Capture the cell that displays the provided text and extract its [x, y] central coordinate. 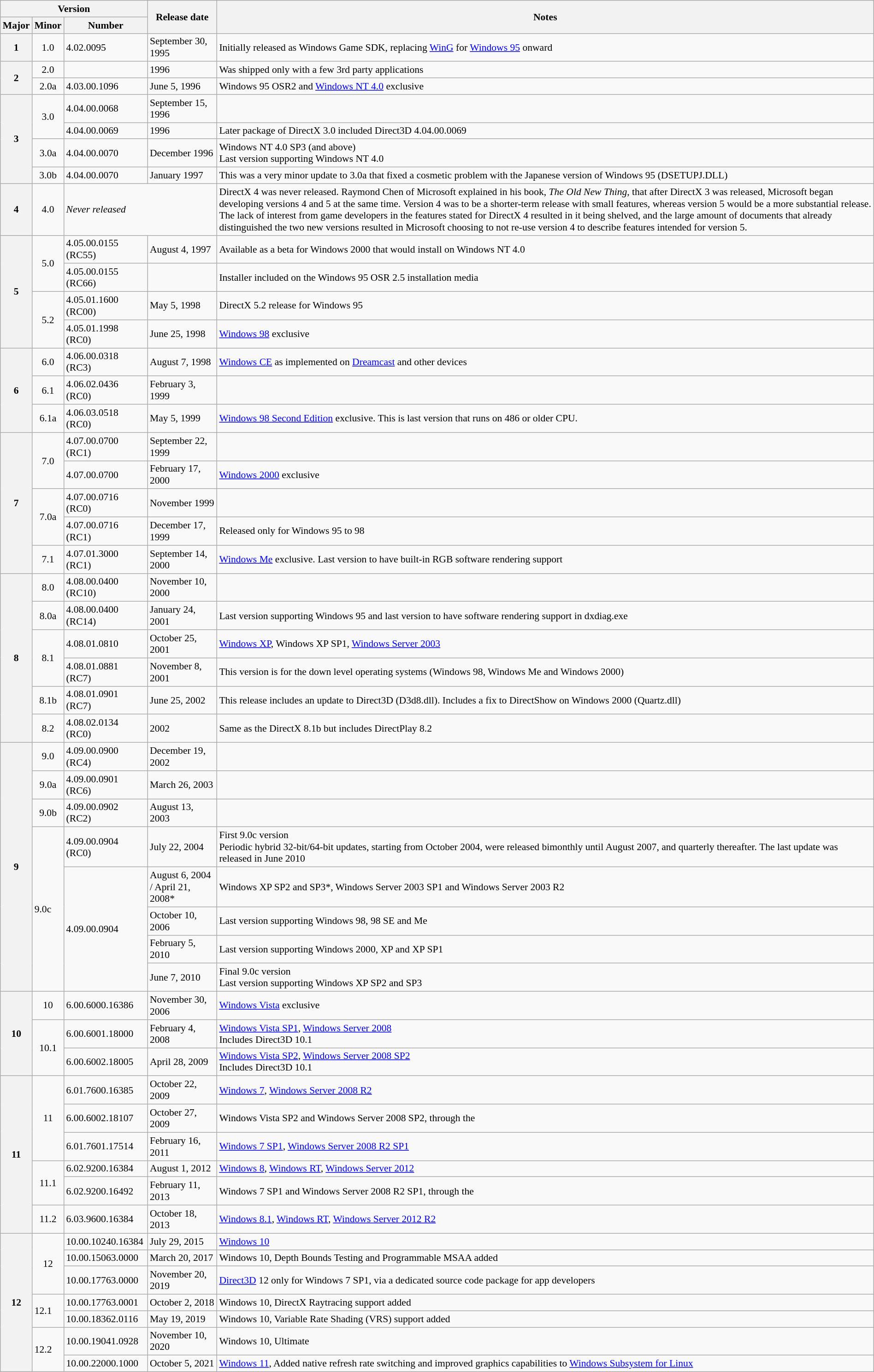
Released only for Windows 95 to 98 [545, 531]
4.06.03.0518 (RC0) [105, 419]
September 15, 1996 [182, 108]
Windows Vista exclusive [545, 1005]
Last version supporting Windows 2000, XP and XP SP1 [545, 949]
Windows 8.1, Windows RT, Windows Server 2012 R2 [545, 1219]
Never released [140, 209]
Windows 10, Variable Rate Shading (VRS) support added [545, 1319]
May 5, 1999 [182, 419]
6.01.7601.17514 [105, 1146]
Windows Vista SP2, Windows Server 2008 SP2Includes Direct3D 10.1 [545, 1061]
February 5, 2010 [182, 949]
6.00.6002.18107 [105, 1118]
8.1b [48, 700]
February 16, 2011 [182, 1146]
6.03.9600.16384 [105, 1219]
Windows NT 4.0 SP3 (and above)Last version supporting Windows NT 4.0 [545, 153]
November 10, 2000 [182, 587]
Windows XP, Windows XP SP1, Windows Server 2003 [545, 644]
4 [17, 209]
November 10, 2020 [182, 1341]
August 7, 1998 [182, 361]
4.07.00.0716 (RC0) [105, 503]
Windows 98 exclusive [545, 334]
6.00.6001.18000 [105, 1034]
December 17, 1999 [182, 531]
7 [17, 503]
June 25, 1998 [182, 334]
November 30, 2006 [182, 1005]
February 4, 2008 [182, 1034]
4.08.00.0400 (RC10) [105, 587]
Final 9.0c versionLast version supporting Windows XP SP2 and SP3 [545, 977]
Windows 10 [545, 1242]
August 4, 1997 [182, 249]
February 11, 2013 [182, 1191]
4.09.00.0901 (RC6) [105, 785]
May 19, 2019 [182, 1319]
4.05.00.0155 (RC55) [105, 249]
4.05.01.1998 (RC0) [105, 334]
Same as the DirectX 8.1b but includes DirectPlay 8.2 [545, 728]
Windows XP SP2 and SP3*, Windows Server 2003 SP1 and Windows Server 2003 R2 [545, 887]
9.0b [48, 812]
12.2 [48, 1349]
June 25, 2002 [182, 700]
September 22, 1999 [182, 446]
February 3, 1999 [182, 390]
6.1 [48, 390]
9.0c [48, 909]
5.0 [48, 263]
4.08.01.0810 [105, 644]
4.09.00.0904 (RC0) [105, 847]
December 1996 [182, 153]
Windows 7, Windows Server 2008 R2 [545, 1090]
6.0 [48, 361]
Release date [182, 17]
Windows 10, DirectX Raytracing support added [545, 1302]
Available as a beta for Windows 2000 that would install on Windows NT 4.0 [545, 249]
2.0 [48, 70]
12.1 [48, 1310]
6.01.7600.16385 [105, 1090]
August 13, 2003 [182, 812]
November 20, 2019 [182, 1280]
6 [17, 390]
11.2 [48, 1219]
4.09.00.0900 (RC4) [105, 756]
2 [17, 77]
March 26, 2003 [182, 785]
September 14, 2000 [182, 559]
3 [17, 139]
Windows 2000 exclusive [545, 475]
Minor [48, 25]
November 1999 [182, 503]
8.0 [48, 587]
2.0a [48, 86]
Windows 7 SP1 and Windows Server 2008 R2 SP1, through the [545, 1191]
4.07.00.0716 (RC1) [105, 531]
10.00.18362.0116 [105, 1319]
July 22, 2004 [182, 847]
8.0a [48, 616]
August 6, 2004 / April 21, 2008* [182, 887]
6.02.9200.16492 [105, 1191]
10.00.15063.0000 [105, 1258]
4.07.01.3000 (RC1) [105, 559]
Windows 10, Depth Bounds Testing and Programmable MSAA added [545, 1258]
December 19, 2002 [182, 756]
October 10, 2006 [182, 921]
July 29, 2015 [182, 1242]
4.02.0095 [105, 47]
7.0a [48, 517]
October 5, 2021 [182, 1364]
October 25, 2001 [182, 644]
5 [17, 291]
Windows 7 SP1, Windows Server 2008 R2 SP1 [545, 1146]
This release includes an update to Direct3D (D3d8.dll). Includes a fix to DirectShow on Windows 2000 (Quartz.dll) [545, 700]
Windows 98 Second Edition exclusive. This is last version that runs on 486 or older CPU. [545, 419]
10.1 [48, 1047]
Windows 10, Ultimate [545, 1341]
4.04.00.0069 [105, 131]
3.0b [48, 175]
October 27, 2009 [182, 1118]
Windows CE as implemented on Dreamcast and other devices [545, 361]
1.0 [48, 47]
9 [17, 867]
Windows Vista SP1, Windows Server 2008Includes Direct3D 10.1 [545, 1034]
Last version supporting Windows 95 and last version to have software rendering support in dxdiag.exe [545, 616]
1 [17, 47]
8 [17, 658]
6.02.9200.16384 [105, 1169]
January 24, 2001 [182, 616]
January 1997 [182, 175]
Notes [545, 17]
3.0 [48, 116]
Windows 95 OSR2 and Windows NT 4.0 exclusive [545, 86]
February 17, 2000 [182, 475]
May 5, 1998 [182, 305]
This was a very minor update to 3.0a that fixed a cosmetic problem with the Japanese version of Windows 95 (DSETUPJ.DLL) [545, 175]
4.08.01.0881 (RC7) [105, 672]
Version [74, 9]
Major [17, 25]
Windows 11, Added native refresh rate switching and improved graphics capabilities to Windows Subsystem for Linux [545, 1364]
7.0 [48, 461]
5.2 [48, 319]
This version is for the down level operating systems (Windows 98, Windows Me and Windows 2000) [545, 672]
Windows 8, Windows RT, Windows Server 2012 [545, 1169]
October 18, 2013 [182, 1219]
3.0a [48, 153]
6.1a [48, 419]
10.00.17763.0001 [105, 1302]
4.06.02.0436 (RC0) [105, 390]
10.00.22000.1000 [105, 1364]
9.0a [48, 785]
6.00.6000.16386 [105, 1005]
7.1 [48, 559]
8.2 [48, 728]
Last version supporting Windows 98, 98 SE and Me [545, 921]
9.0 [48, 756]
Windows Me exclusive. Last version to have built-in RGB software rendering support [545, 559]
April 28, 2009 [182, 1061]
6.00.6002.18005 [105, 1061]
DirectX 5.2 release for Windows 95 [545, 305]
4.08.01.0901 (RC7) [105, 700]
4.08.02.0134 (RC0) [105, 728]
4.03.00.1096 [105, 86]
10.00.17763.0000 [105, 1280]
4.05.00.0155 (RC66) [105, 278]
8.1 [48, 658]
June 5, 1996 [182, 86]
Installer included on the Windows 95 OSR 2.5 installation media [545, 278]
October 22, 2009 [182, 1090]
10.00.19041.0928 [105, 1341]
Was shipped only with a few 3rd party applications [545, 70]
4.07.00.0700 (RC1) [105, 446]
October 2, 2018 [182, 1302]
4.08.00.0400 (RC14) [105, 616]
Windows Vista SP2 and Windows Server 2008 SP2, through the [545, 1118]
11.1 [48, 1183]
June 7, 2010 [182, 977]
September 30, 1995 [182, 47]
2002 [182, 728]
4.06.00.0318 (RC3) [105, 361]
March 20, 2017 [182, 1258]
August 1, 2012 [182, 1169]
4.07.00.0700 [105, 475]
November 8, 2001 [182, 672]
4.09.00.0902 (RC2) [105, 812]
4.04.00.0068 [105, 108]
Later package of DirectX 3.0 included Direct3D 4.04.00.0069 [545, 131]
Number [105, 25]
4.09.00.0904 [105, 929]
Direct3D 12 only for Windows 7 SP1, via a dedicated source code package for app developers [545, 1280]
4.0 [48, 209]
10.00.10240.16384 [105, 1242]
Initially released as Windows Game SDK, replacing WinG for Windows 95 onward [545, 47]
4.05.01.1600 (RC00) [105, 305]
